Provide the (x, y) coordinate of the cell's center where the given text is located.  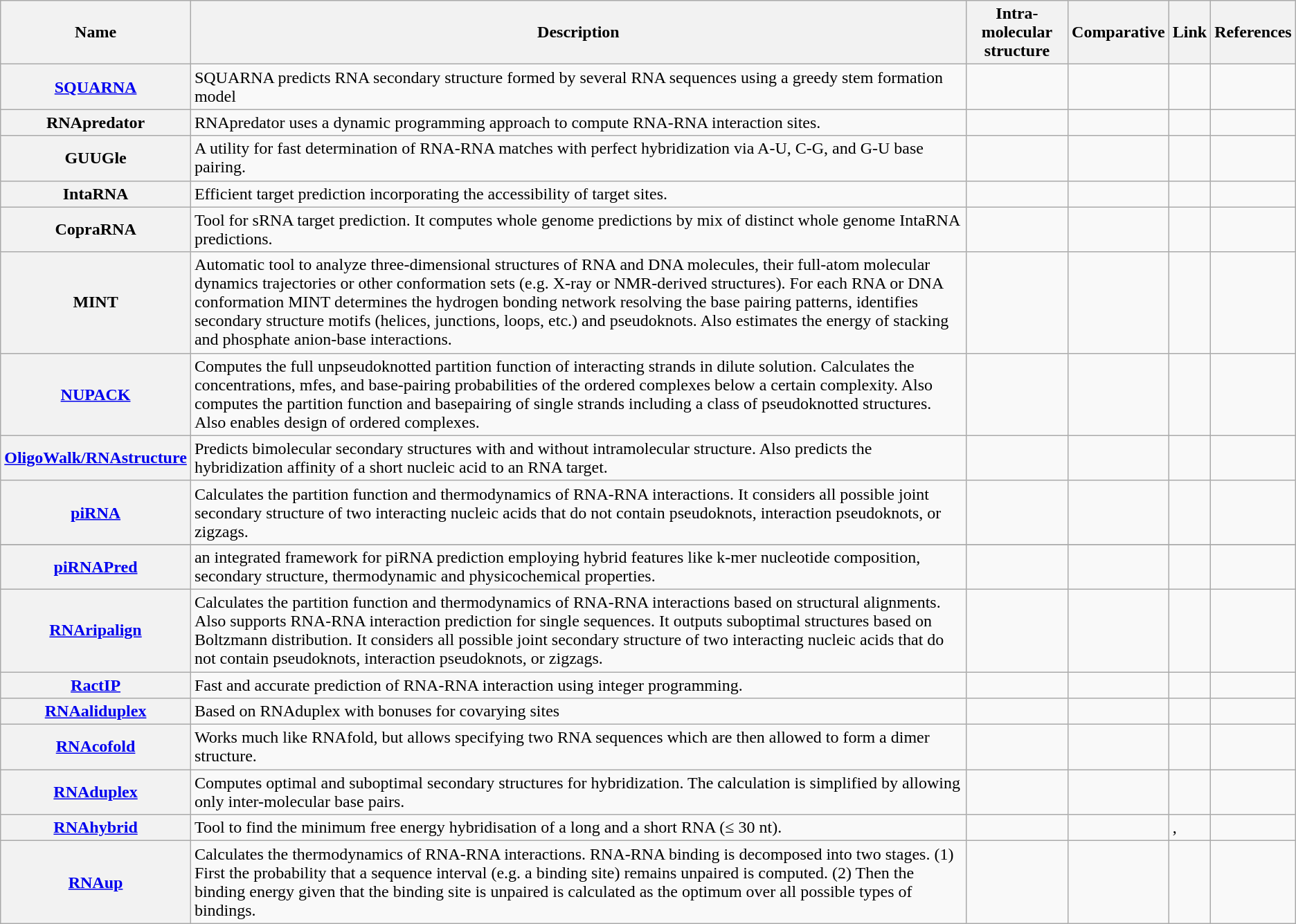
piRNAPred (96, 566)
RNAhybrid (96, 828)
Efficient target prediction incorporating the accessibility of target sites. (578, 194)
SQUARNA (96, 87)
MINT (96, 302)
, (1189, 828)
RNAcofold (96, 748)
RNAaliduplex (96, 712)
Description (578, 33)
Tool for sRNA target prediction. It computes whole genome predictions by mix of distinct whole genome IntaRNA predictions. (578, 230)
Computes optimal and suboptimal secondary structures for hybridization. The calculation is simplified by allowing only inter-molecular base pairs. (578, 792)
Tool to find the minimum free energy hybridisation of a long and a short RNA (≤ 30 nt). (578, 828)
piRNA (96, 512)
A utility for fast determination of RNA-RNA matches with perfect hybridization via A-U, C-G, and G-U base pairing. (578, 158)
Link (1189, 33)
Based on RNAduplex with bonuses for covarying sites (578, 712)
RNApredator uses a dynamic programming approach to compute RNA-RNA interaction sites. (578, 123)
OligoWalk/RNAstructure (96, 458)
RNAup (96, 882)
SQUARNA predicts RNA secondary structure formed by several RNA sequences using a greedy stem formation model (578, 87)
IntaRNA (96, 194)
RactIP (96, 685)
Intra-molecular structure (1016, 33)
RNAripalign (96, 630)
Fast and accurate prediction of RNA-RNA interaction using integer programming. (578, 685)
Name (96, 33)
NUPACK (96, 395)
CopraRNA (96, 230)
GUUGle (96, 158)
Works much like RNAfold, but allows specifying two RNA sequences which are then allowed to form a dimer structure. (578, 748)
Comparative (1119, 33)
RNApredator (96, 123)
References (1253, 33)
RNAduplex (96, 792)
